Determine the [x, y] coordinate at the center of the cell enclosing the given text.  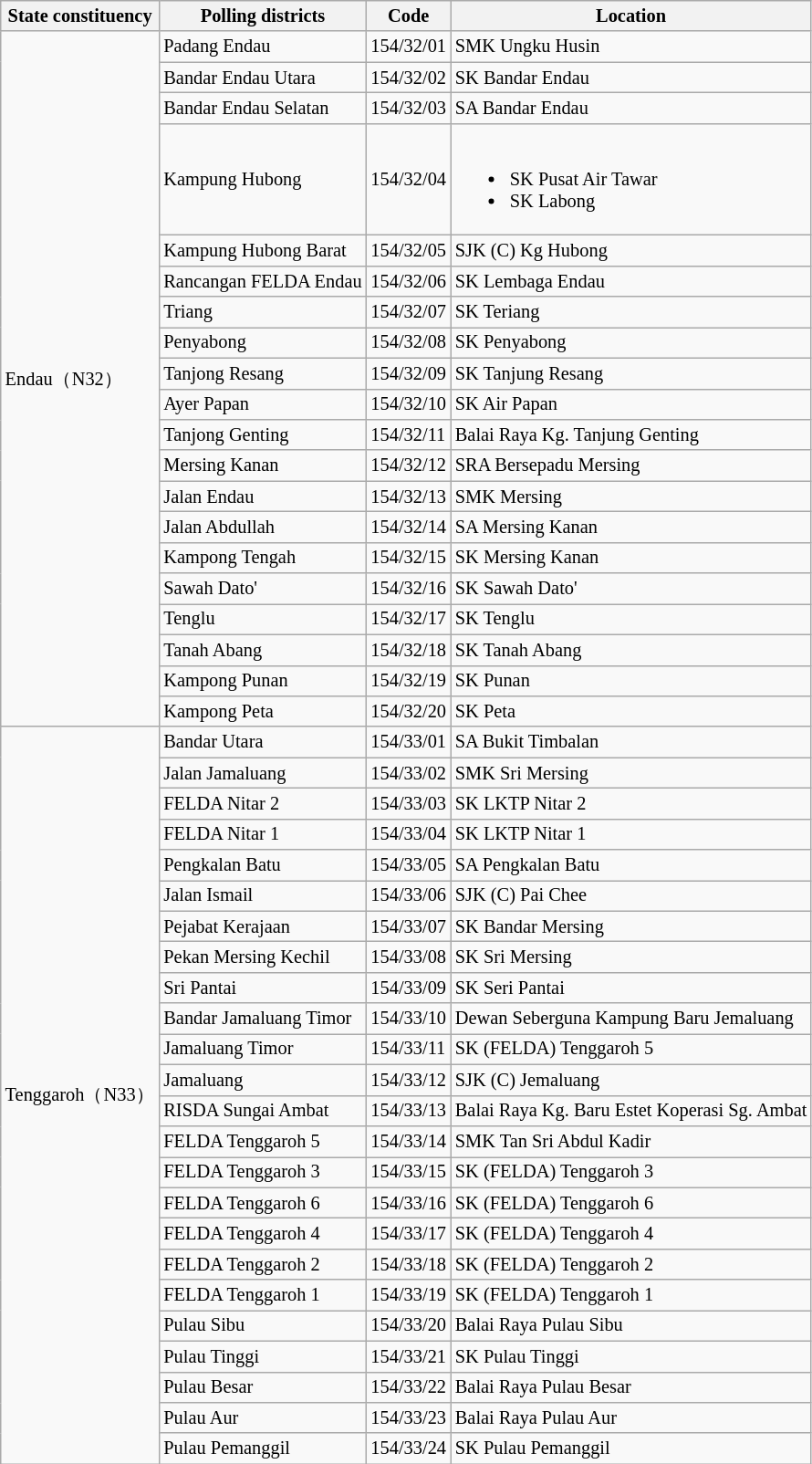
SJK (C) Pai Chee [631, 895]
SMK Ungku Husin [631, 47]
SMK Sri Mersing [631, 773]
SK Tenglu [631, 619]
Tanjong Resang [263, 373]
SA Bandar Endau [631, 108]
SK Pusat Air TawarSK Labong [631, 179]
Kampong Peta [263, 711]
154/33/14 [409, 1141]
154/32/19 [409, 681]
SJK (C) Jemaluang [631, 1080]
FELDA Tenggaroh 3 [263, 1172]
154/33/15 [409, 1172]
154/33/20 [409, 1325]
154/33/18 [409, 1264]
154/33/11 [409, 1049]
SK Punan [631, 681]
154/32/20 [409, 711]
SK Bandar Mersing [631, 926]
154/33/05 [409, 865]
SK (FELDA) Tenggaroh 5 [631, 1049]
Jalan Abdullah [263, 527]
154/33/02 [409, 773]
154/33/16 [409, 1203]
Bandar Endau Utara [263, 78]
154/33/17 [409, 1233]
154/33/04 [409, 834]
154/32/02 [409, 78]
Mersing Kanan [263, 465]
SK LKTP Nitar 1 [631, 834]
154/32/01 [409, 47]
SMK Mersing [631, 497]
Padang Endau [263, 47]
Jalan Jamaluang [263, 773]
154/33/12 [409, 1080]
SA Mersing Kanan [631, 527]
Location [631, 16]
SK Mersing Kanan [631, 558]
SK Sri Mersing [631, 957]
FELDA Tenggaroh 6 [263, 1203]
Pulau Aur [263, 1417]
154/33/06 [409, 895]
SK Sawah Dato' [631, 589]
Tanah Abang [263, 650]
Sri Pantai [263, 988]
SK (FELDA) Tenggaroh 6 [631, 1203]
Jamaluang [263, 1080]
154/33/21 [409, 1356]
Kampong Tengah [263, 558]
154/32/09 [409, 373]
154/33/23 [409, 1417]
154/32/15 [409, 558]
Polling districts [263, 16]
SK Tanjung Resang [631, 373]
154/32/10 [409, 404]
SK Seri Pantai [631, 988]
State constituency [80, 16]
FELDA Nitar 1 [263, 834]
Code [409, 16]
FELDA Tenggaroh 1 [263, 1295]
SK Penyabong [631, 342]
SK (FELDA) Tenggaroh 1 [631, 1295]
Tanjong Genting [263, 434]
154/33/01 [409, 742]
154/32/13 [409, 497]
Rancangan FELDA Endau [263, 281]
Balai Raya Pulau Aur [631, 1417]
SK Peta [631, 711]
Pulau Pemanggil [263, 1448]
154/32/04 [409, 179]
SK Tanah Abang [631, 650]
Balai Raya Pulau Besar [631, 1387]
Endau（N32） [80, 379]
154/33/13 [409, 1111]
RISDA Sungai Ambat [263, 1111]
Pulau Sibu [263, 1325]
154/32/08 [409, 342]
Pejabat Kerajaan [263, 926]
154/33/07 [409, 926]
SMK Tan Sri Abdul Kadir [631, 1141]
Bandar Utara [263, 742]
Triang [263, 312]
154/32/03 [409, 108]
SK (FELDA) Tenggaroh 4 [631, 1233]
Tenggaroh（N33） [80, 1095]
154/33/09 [409, 988]
154/32/18 [409, 650]
Tenglu [263, 619]
154/32/14 [409, 527]
Bandar Endau Selatan [263, 108]
Kampung Hubong [263, 179]
SK Teriang [631, 312]
154/32/07 [409, 312]
SA Pengkalan Batu [631, 865]
FELDA Nitar 2 [263, 803]
154/33/10 [409, 1019]
FELDA Tenggaroh 5 [263, 1141]
SK (FELDA) Tenggaroh 3 [631, 1172]
Pulau Besar [263, 1387]
Jamaluang Timor [263, 1049]
Kampong Punan [263, 681]
Balai Raya Kg. Baru Estet Koperasi Sg. Ambat [631, 1111]
FELDA Tenggaroh 4 [263, 1233]
Balai Raya Pulau Sibu [631, 1325]
Pekan Mersing Kechil [263, 957]
154/32/11 [409, 434]
Pengkalan Batu [263, 865]
154/32/12 [409, 465]
154/33/22 [409, 1387]
154/33/08 [409, 957]
SRA Bersepadu Mersing [631, 465]
Kampung Hubong Barat [263, 250]
154/32/17 [409, 619]
Ayer Papan [263, 404]
154/32/16 [409, 589]
SK Lembaga Endau [631, 281]
SK Pulau Tinggi [631, 1356]
Pulau Tinggi [263, 1356]
154/32/06 [409, 281]
154/32/05 [409, 250]
FELDA Tenggaroh 2 [263, 1264]
SK LKTP Nitar 2 [631, 803]
Bandar Jamaluang Timor [263, 1019]
Jalan Endau [263, 497]
SA Bukit Timbalan [631, 742]
SK (FELDA) Tenggaroh 2 [631, 1264]
154/33/19 [409, 1295]
Penyabong [263, 342]
Dewan Seberguna Kampung Baru Jemaluang [631, 1019]
Jalan Ismail [263, 895]
Balai Raya Kg. Tanjung Genting [631, 434]
154/33/24 [409, 1448]
SK Pulau Pemanggil [631, 1448]
SK Bandar Endau [631, 78]
154/33/03 [409, 803]
SK Air Papan [631, 404]
Sawah Dato' [263, 589]
SJK (C) Kg Hubong [631, 250]
